Extract the (X, Y) coordinate from the center of the cell holding the provided text.  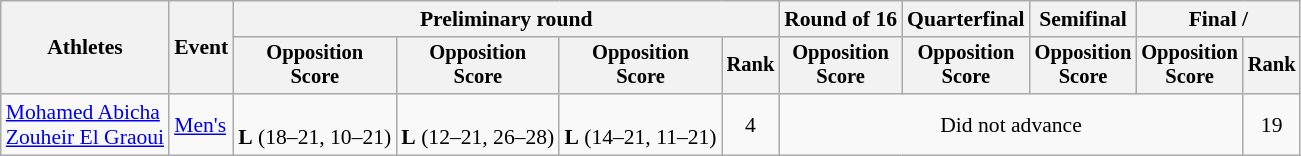
Event (201, 48)
Quarterfinal (966, 19)
19 (1272, 124)
4 (751, 124)
Semifinal (1084, 19)
Final / (1218, 19)
Athletes (85, 48)
Mohamed AbichaZouheir El Graoui (85, 124)
L (12–21, 26–28) (478, 124)
Men's (201, 124)
Did not advance (1011, 124)
L (14–21, 11–21) (640, 124)
Preliminary round (506, 19)
L (18–21, 10–21) (314, 124)
Round of 16 (840, 19)
